Determine the [X, Y] coordinate at the center of the cell enclosing the given text.  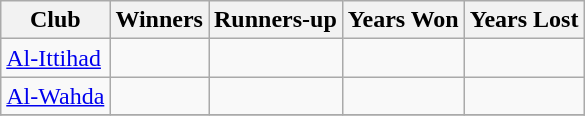
Years Lost [524, 20]
Winners [160, 20]
Club [56, 20]
Runners-up [275, 20]
Years Won [403, 20]
Al-Ittihad [56, 58]
Al-Wahda [56, 96]
